Output the [x, y] coordinate of the center of the cell containing the given text.  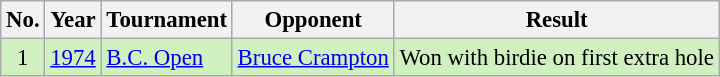
No. [23, 20]
B.C. Open [166, 58]
Bruce Crampton [313, 58]
1974 [73, 58]
Opponent [313, 20]
1 [23, 58]
Year [73, 20]
Won with birdie on first extra hole [556, 58]
Result [556, 20]
Tournament [166, 20]
